Output the (X, Y) coordinate of the center of the cell containing the given text.  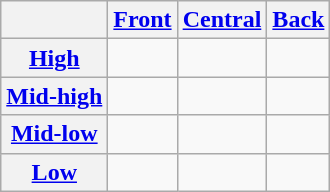
Mid-high (54, 96)
High (54, 58)
Low (54, 172)
Back (298, 20)
Front (142, 20)
Central (222, 20)
Mid-low (54, 134)
